Determine the [X, Y] coordinate at the center of the cell enclosing the given text.  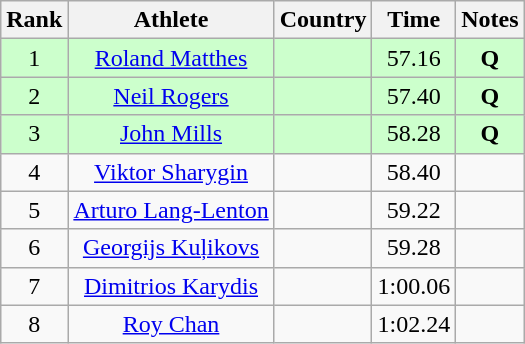
2 [34, 96]
Dimitrios Karydis [171, 286]
Viktor Sharygin [171, 172]
59.22 [414, 210]
Roland Matthes [171, 58]
7 [34, 286]
8 [34, 324]
57.16 [414, 58]
59.28 [414, 248]
1:02.24 [414, 324]
Athlete [171, 20]
3 [34, 134]
Roy Chan [171, 324]
Georgijs Kuļikovs [171, 248]
57.40 [414, 96]
4 [34, 172]
Time [414, 20]
58.40 [414, 172]
Country [323, 20]
58.28 [414, 134]
5 [34, 210]
Rank [34, 20]
John Mills [171, 134]
Notes [490, 20]
6 [34, 248]
1 [34, 58]
Neil Rogers [171, 96]
Arturo Lang-Lenton [171, 210]
1:00.06 [414, 286]
